Output the (x, y) coordinate of the center of the cell containing the given text.  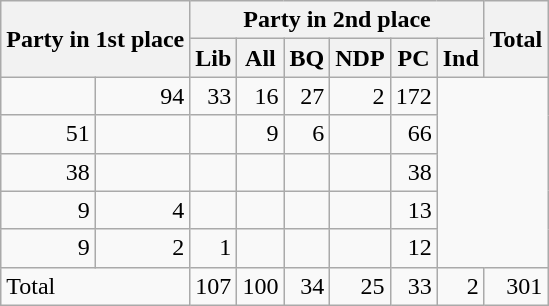
6 (307, 134)
51 (48, 134)
66 (414, 134)
172 (414, 96)
107 (214, 286)
All (260, 58)
1 (214, 248)
12 (414, 248)
NDP (360, 58)
301 (516, 286)
BQ (307, 58)
Party in 1st place (96, 39)
4 (142, 210)
94 (142, 96)
27 (307, 96)
13 (414, 210)
PC (414, 58)
Lib (214, 58)
25 (360, 286)
Party in 2nd place (337, 20)
16 (260, 96)
34 (307, 286)
100 (260, 286)
Ind (460, 58)
